Capture the cell that displays the provided text and extract its (X, Y) central coordinate. 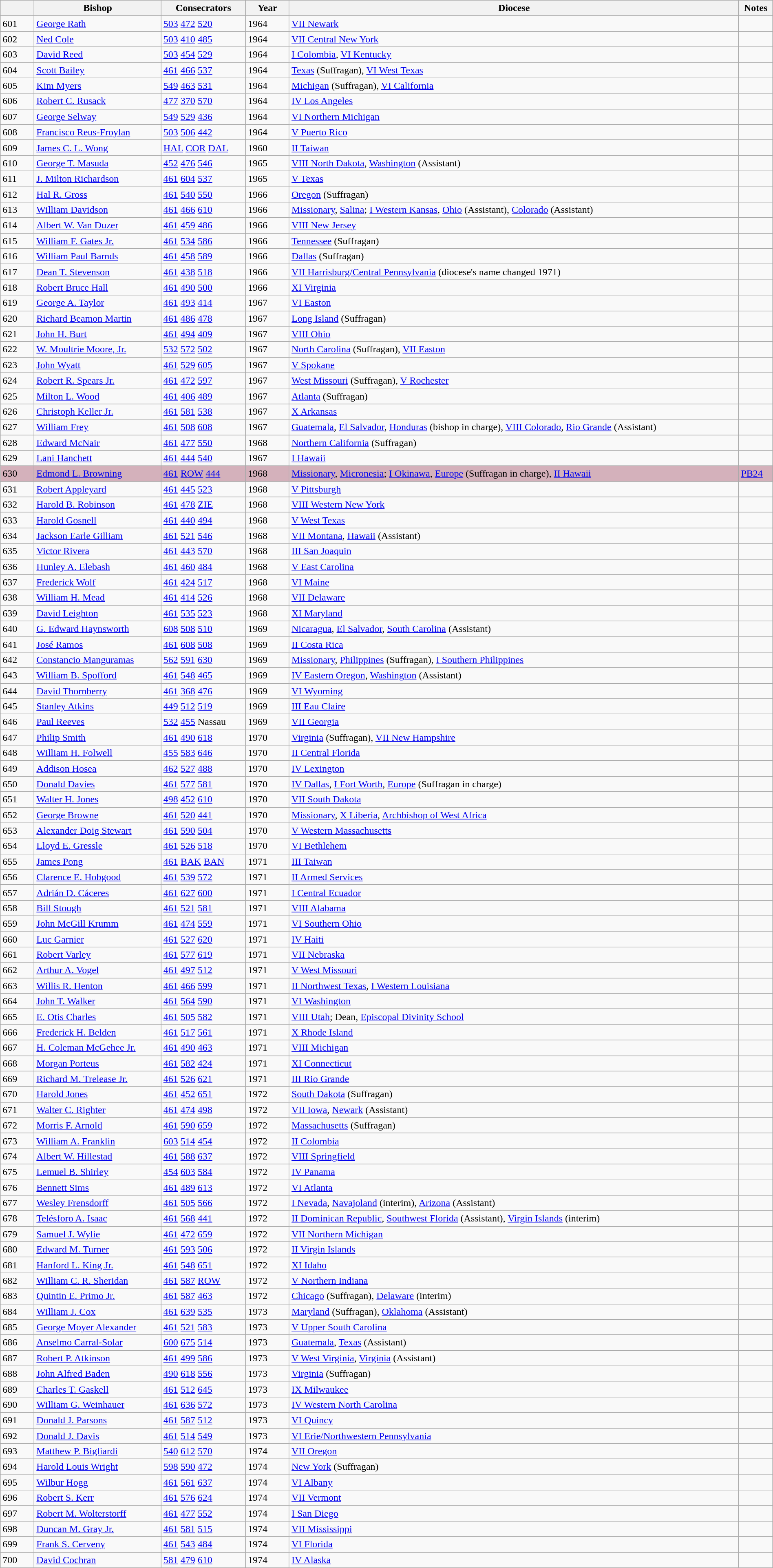
604 (17, 70)
Willis R. Henton (98, 986)
Robert Bruce Hall (98, 287)
V Northern Indiana (514, 1281)
627 (17, 427)
Morgan Porteus (98, 1063)
638 (17, 598)
Atlanta (Suffragan) (514, 396)
461 466 610 (203, 210)
VIII New Jersey (514, 225)
Walter C. Righter (98, 1110)
V Pittsburgh (514, 489)
461 505 582 (203, 1017)
461 521 583 (203, 1327)
461 452 651 (203, 1094)
V Western Massachusetts (514, 830)
Ned Cole (98, 39)
Virginia (Suffragan) (514, 1374)
697 (17, 1513)
615 (17, 241)
Albert W. Hillestad (98, 1156)
Missionary, Salina; I Western Kansas, Ohio (Assistant), Colorado (Assistant) (514, 210)
Maryland (Suffragan), Oklahoma (Assistant) (514, 1312)
V West Texas (514, 520)
I Hawaii (514, 458)
461 535 523 (203, 613)
VI Quincy (514, 1420)
634 (17, 536)
631 (17, 489)
449 512 519 (203, 707)
677 (17, 1203)
611 (17, 179)
X Rhode Island (514, 1032)
684 (17, 1312)
647 (17, 738)
I Central Ecuador (514, 892)
683 (17, 1296)
William H. Mead (98, 598)
Morris F. Arnold (98, 1125)
660 (17, 939)
Adrián D. Cáceres (98, 892)
461 406 489 (203, 396)
669 (17, 1079)
Robert Appleyard (98, 489)
461 368 476 (203, 691)
602 (17, 39)
IX Milwaukee (514, 1389)
Richard M. Trelease Jr. (98, 1079)
José Ramos (98, 644)
692 (17, 1435)
VIII Alabama (514, 908)
642 (17, 660)
James Pong (98, 861)
Albert W. Van Duzer (98, 225)
I San Diego (514, 1513)
III Rio Grande (514, 1079)
Paul Reeves (98, 722)
461 459 486 (203, 225)
617 (17, 272)
Bennett Sims (98, 1188)
IV Eastern Oregon, Washington (Assistant) (514, 675)
672 (17, 1125)
532 455 Nassau (203, 722)
461 477 552 (203, 1513)
E. Otis Charles (98, 1017)
Michigan (Suffragan), VI California (514, 86)
Missionary, Philippines (Suffragan), I Southern Philippines (514, 660)
Hal R. Gross (98, 194)
633 (17, 520)
Frederick Wolf (98, 582)
461 587 ROW (203, 1281)
675 (17, 1172)
666 (17, 1032)
665 (17, 1017)
Robert M. Wolterstorff (98, 1513)
461 517 561 (203, 1032)
II Virgin Islands (514, 1250)
610 (17, 163)
461 539 572 (203, 877)
William Davidson (98, 210)
II Northwest Texas, I Western Louisiana (514, 986)
II Central Florida (514, 753)
636 (17, 567)
461 543 484 (203, 1544)
VIII Western New York (514, 505)
461 577 581 (203, 784)
670 (17, 1094)
503 410 485 (203, 39)
William F. Gates Jr. (98, 241)
640 (17, 629)
681 (17, 1265)
532 572 502 (203, 349)
Harold Jones (98, 1094)
625 (17, 396)
461 564 590 (203, 1001)
461 466 537 (203, 70)
VIII Michigan (514, 1048)
William Frey (98, 427)
VII Newark (514, 24)
Duncan M. Gray Jr. (98, 1529)
658 (17, 908)
Victor Rivera (98, 551)
Donald J. Davis (98, 1435)
696 (17, 1498)
653 (17, 830)
VI Erie/Northwestern Pennsylvania (514, 1435)
461 466 599 (203, 986)
PB24 (756, 474)
IV Lexington (514, 769)
652 (17, 815)
VI Maine (514, 582)
461 477 550 (203, 442)
VII Central New York (514, 39)
461 627 600 (203, 892)
Texas (Suffragan), VI West Texas (514, 70)
687 (17, 1358)
461 581 538 (203, 411)
Luc Garnier (98, 939)
461 460 484 (203, 567)
452 476 546 (203, 163)
IV Panama (514, 1172)
Constancio Manguramas (98, 660)
Long Island (Suffragan) (514, 318)
635 (17, 551)
Bill Stough (98, 908)
George A. Taylor (98, 303)
654 (17, 846)
VII Oregon (514, 1451)
461 548 651 (203, 1265)
628 (17, 442)
461 ROW 444 (203, 474)
VI Northern Michigan (514, 117)
V Texas (514, 179)
649 (17, 769)
Bishop (98, 8)
601 (17, 24)
Tennessee (Suffragan) (514, 241)
Robert P. Atkinson (98, 1358)
George T. Masuda (98, 163)
648 (17, 753)
503 454 529 (203, 55)
Scott Bailey (98, 70)
Year (267, 8)
VII Nebraska (514, 955)
Alexander Doig Stewart (98, 830)
637 (17, 582)
461 BAK BAN (203, 861)
VII Harrisburg/Central Pennsylvania (diocese's name changed 1971) (514, 272)
667 (17, 1048)
Guatemala, El Salvador, Honduras (bishop in charge), VIII Colorado, Rio Grande (Assistant) (514, 427)
624 (17, 380)
Harold Gosnell (98, 520)
XI Connecticut (514, 1063)
Telésforo A. Isaac (98, 1219)
461 581 515 (203, 1529)
623 (17, 365)
620 (17, 318)
William H. Folwell (98, 753)
XI Idaho (514, 1265)
XI Virginia (514, 287)
William C. R. Sheridan (98, 1281)
461 458 589 (203, 256)
641 (17, 644)
J. Milton Richardson (98, 179)
V East Carolina (514, 567)
461 561 637 (203, 1482)
673 (17, 1141)
503 506 442 (203, 132)
X Arkansas (514, 411)
461 445 523 (203, 489)
662 (17, 970)
461 521 546 (203, 536)
VII Northern Michigan (514, 1234)
656 (17, 877)
613 (17, 210)
HAL COR DAL (203, 148)
Milton L. Wood (98, 396)
605 (17, 86)
VI Washington (514, 1001)
VI Albany (514, 1482)
VII Mississippi (514, 1529)
Oregon (Suffragan) (514, 194)
John Alfred Baden (98, 1374)
461 474 498 (203, 1110)
608 (17, 132)
461 590 659 (203, 1125)
Lloyd E. Gressle (98, 846)
581 479 610 (203, 1560)
David Thornberry (98, 691)
461 497 512 (203, 970)
James C. L. Wong (98, 148)
678 (17, 1219)
W. Moultrie Moore, Jr. (98, 349)
III Taiwan (514, 861)
461 608 508 (203, 644)
679 (17, 1234)
461 587 512 (203, 1420)
644 (17, 691)
David Leighton (98, 613)
461 639 535 (203, 1312)
461 520 441 (203, 815)
Dallas (Suffragan) (514, 256)
Kim Myers (98, 86)
461 568 441 (203, 1219)
603 514 454 (203, 1141)
William B. Spofford (98, 675)
616 (17, 256)
II Dominican Republic, Southwest Florida (Assistant), Virgin Islands (interim) (514, 1219)
Robert C. Rusack (98, 101)
549 463 531 (203, 86)
694 (17, 1467)
VIII Springfield (514, 1156)
646 (17, 722)
606 (17, 101)
549 529 436 (203, 117)
George Rath (98, 24)
V West Virginia, Virginia (Assistant) (514, 1358)
Dean T. Stevenson (98, 272)
676 (17, 1188)
IV Los Angeles (514, 101)
VII Vermont (514, 1498)
Addison Hosea (98, 769)
622 (17, 349)
562 591 630 (203, 660)
Wilbur Hogg (98, 1482)
John H. Burt (98, 334)
461 444 540 (203, 458)
VIII North Dakota, Washington (Assistant) (514, 163)
Notes (756, 8)
461 587 463 (203, 1296)
540 612 570 (203, 1451)
VI Southern Ohio (514, 923)
477 370 570 (203, 101)
691 (17, 1420)
South Dakota (Suffragan) (514, 1094)
George Browne (98, 815)
New York (Suffragan) (514, 1467)
461 443 570 (203, 551)
490 618 556 (203, 1374)
618 (17, 287)
H. Coleman McGehee Jr. (98, 1048)
655 (17, 861)
I Nevada, Navajoland (interim), Arizona (Assistant) (514, 1203)
Massachusetts (Suffragan) (514, 1125)
G. Edward Haynsworth (98, 629)
461 593 506 (203, 1250)
688 (17, 1374)
VI Wyoming (514, 691)
Robert S. Kerr (98, 1498)
V Puerto Rico (514, 132)
461 590 504 (203, 830)
Donald J. Parsons (98, 1420)
Missionary, X Liberia, Archbishop of West Africa (514, 815)
Charles T. Gaskell (98, 1389)
George Selway (98, 117)
461 508 608 (203, 427)
461 490 500 (203, 287)
Philip Smith (98, 738)
461 576 624 (203, 1498)
461 494 409 (203, 334)
Edward McNair (98, 442)
461 493 414 (203, 303)
Missionary, Micronesia; I Okinawa, Europe (Suffragan in charge), II Hawaii (514, 474)
607 (17, 117)
598 590 472 (203, 1467)
690 (17, 1405)
VII Georgia (514, 722)
XI Maryland (514, 613)
461 604 537 (203, 179)
VII South Dakota (514, 799)
I Colombia, VI Kentucky (514, 55)
461 440 494 (203, 520)
461 490 618 (203, 738)
Chicago (Suffragan), Delaware (interim) (514, 1296)
685 (17, 1327)
695 (17, 1482)
461 534 586 (203, 241)
614 (17, 225)
IV Dallas, I Fort Worth, Europe (Suffragan in charge) (514, 784)
643 (17, 675)
686 (17, 1343)
461 424 517 (203, 582)
Robert R. Spears Jr. (98, 380)
IV Western North Carolina (514, 1405)
David Cochran (98, 1560)
600 675 514 (203, 1343)
Christoph Keller Jr. (98, 411)
Harold Louis Wright (98, 1467)
461 636 572 (203, 1405)
461 526 621 (203, 1079)
651 (17, 799)
693 (17, 1451)
Consecrators (203, 8)
650 (17, 784)
Francisco Reus-Froylan (98, 132)
North Carolina (Suffragan), VII Easton (514, 349)
II Taiwan (514, 148)
VIII Ohio (514, 334)
671 (17, 1110)
461 472 597 (203, 380)
Hanford L. King Jr. (98, 1265)
503 472 520 (203, 24)
461 490 463 (203, 1048)
Northern California (Suffragan) (514, 442)
Clarence E. Hobgood (98, 877)
Lani Hanchett (98, 458)
454 603 584 (203, 1172)
461 489 613 (203, 1188)
661 (17, 955)
461 529 605 (203, 365)
William J. Cox (98, 1312)
William Paul Barnds (98, 256)
461 582 424 (203, 1063)
498 452 610 (203, 799)
461 548 465 (203, 675)
Anselmo Carral-Solar (98, 1343)
668 (17, 1063)
VI Easton (514, 303)
VII Montana, Hawaii (Assistant) (514, 536)
VI Bethlehem (514, 846)
VII Iowa, Newark (Assistant) (514, 1110)
629 (17, 458)
Donald Davies (98, 784)
David Reed (98, 55)
689 (17, 1389)
461 512 645 (203, 1389)
461 414 526 (203, 598)
461 540 550 (203, 194)
461 577 619 (203, 955)
Stanley Atkins (98, 707)
612 (17, 194)
462 527 488 (203, 769)
657 (17, 892)
William G. Weinhauer (98, 1405)
Arthur A. Vogel (98, 970)
Richard Beamon Martin (98, 318)
Robert Varley (98, 955)
IV Alaska (514, 1560)
461 499 586 (203, 1358)
III Eau Claire (514, 707)
609 (17, 148)
Diocese (514, 8)
461 478 ZIE (203, 505)
680 (17, 1250)
698 (17, 1529)
461 514 549 (203, 1435)
664 (17, 1001)
Lemuel B. Shirley (98, 1172)
John McGill Krumm (98, 923)
621 (17, 334)
V Spokane (514, 365)
Harold B. Robinson (98, 505)
Frederick H. Belden (98, 1032)
VII Delaware (514, 598)
VI Florida (514, 1544)
Jackson Earle Gilliam (98, 536)
682 (17, 1281)
V West Missouri (514, 970)
639 (17, 613)
461 438 518 (203, 272)
455 583 646 (203, 753)
700 (17, 1560)
Matthew P. Bigliardi (98, 1451)
663 (17, 986)
1960 (267, 148)
Guatemala, Texas (Assistant) (514, 1343)
461 472 659 (203, 1234)
William A. Franklin (98, 1141)
659 (17, 923)
West Missouri (Suffragan), V Rochester (514, 380)
Nicaragua, El Salvador, South Carolina (Assistant) (514, 629)
626 (17, 411)
VIII Utah; Dean, Episcopal Divinity School (514, 1017)
Frank S. Cerveny (98, 1544)
Samuel J. Wylie (98, 1234)
461 521 581 (203, 908)
George Moyer Alexander (98, 1327)
461 526 518 (203, 846)
Hunley A. Elebash (98, 567)
III San Joaquin (514, 551)
Wesley Frensdorff (98, 1203)
630 (17, 474)
Edmond L. Browning (98, 474)
608 508 510 (203, 629)
632 (17, 505)
619 (17, 303)
John T. Walker (98, 1001)
461 527 620 (203, 939)
461 486 478 (203, 318)
461 474 559 (203, 923)
V Upper South Carolina (514, 1327)
461 588 637 (203, 1156)
II Armed Services (514, 877)
John Wyatt (98, 365)
699 (17, 1544)
II Colombia (514, 1141)
Virginia (Suffragan), VII New Hampshire (514, 738)
VI Atlanta (514, 1188)
603 (17, 55)
Quintin E. Primo Jr. (98, 1296)
Walter H. Jones (98, 799)
674 (17, 1156)
IV Haiti (514, 939)
461 505 566 (203, 1203)
Edward M. Turner (98, 1250)
II Costa Rica (514, 644)
645 (17, 707)
